Extract the [x, y] coordinate from the center of the cell holding the provided text.  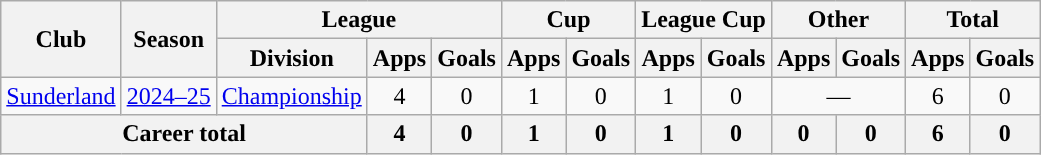
Cup [568, 20]
Division [292, 58]
Other [838, 20]
2024–25 [168, 96]
Season [168, 39]
Sunderland [61, 96]
Career total [184, 134]
Club [61, 39]
Total [973, 20]
— [838, 96]
League Cup [704, 20]
League [358, 20]
Championship [292, 96]
